Pinpoint the cell where the given text exists, returning its [X, Y] midpoint coordinate. 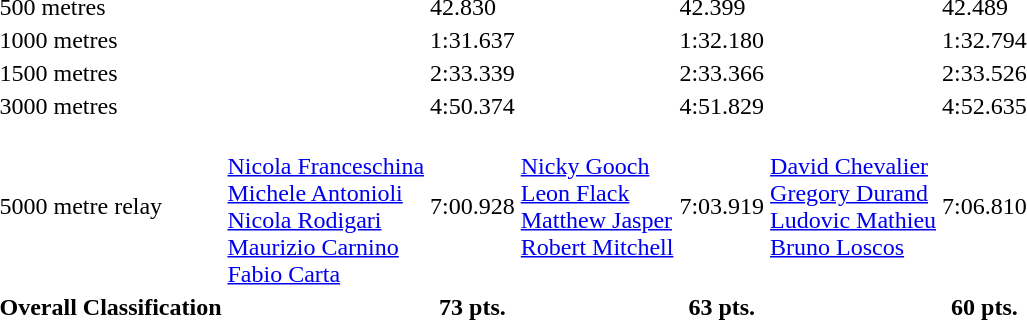
2:33.366 [722, 73]
1:32.180 [722, 40]
4:50.374 [473, 106]
4:51.829 [722, 106]
7:03.919 [722, 206]
Nicky GoochLeon FlackMatthew JasperRobert Mitchell [597, 206]
Nicola FranceschinaMichele AntonioliNicola RodigariMaurizio CarninoFabio Carta [326, 206]
2:33.339 [473, 73]
7:00.928 [473, 206]
David ChevalierGregory DurandLudovic MathieuBruno Loscos [854, 206]
1:31.637 [473, 40]
